Identify which cell holds the provided text, then report its (x, y) central coordinate. 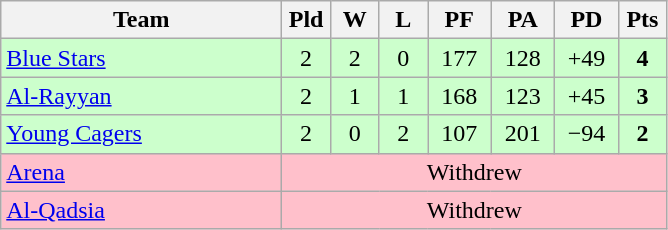
Arena (142, 172)
107 (460, 134)
PD (587, 20)
4 (642, 58)
Pld (306, 20)
Team (142, 20)
PF (460, 20)
Young Cagers (142, 134)
128 (523, 58)
123 (523, 96)
201 (523, 134)
+45 (587, 96)
PA (523, 20)
W (354, 20)
+49 (587, 58)
177 (460, 58)
Blue Stars (142, 58)
L (404, 20)
−94 (587, 134)
Al-Qadsia (142, 210)
Pts (642, 20)
3 (642, 96)
168 (460, 96)
Al-Rayyan (142, 96)
